Detect which cell encompasses the target text, then output its (X, Y) center coordinate. 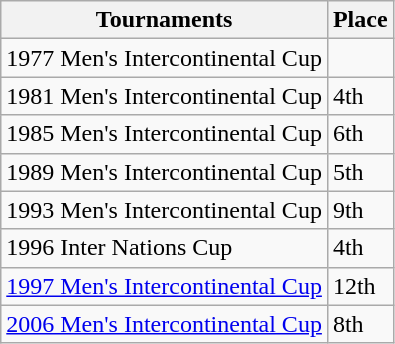
9th (360, 210)
1977 Men's Intercontinental Cup (164, 58)
6th (360, 134)
1985 Men's Intercontinental Cup (164, 134)
12th (360, 286)
1989 Men's Intercontinental Cup (164, 172)
Tournaments (164, 20)
2006 Men's Intercontinental Cup (164, 324)
1993 Men's Intercontinental Cup (164, 210)
Place (360, 20)
1997 Men's Intercontinental Cup (164, 286)
1996 Inter Nations Cup (164, 248)
1981 Men's Intercontinental Cup (164, 96)
8th (360, 324)
5th (360, 172)
